From the cell containing the given text, extract its center point as [x, y] coordinate. 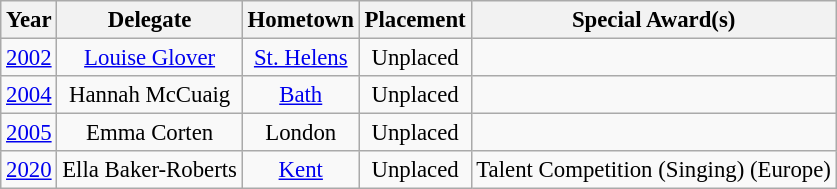
Hannah McCuaig [150, 95]
London [300, 133]
2005 [29, 133]
Year [29, 20]
Louise Glover [150, 58]
Ella Baker-Roberts [150, 170]
2020 [29, 170]
Emma Corten [150, 133]
Hometown [300, 20]
Special Award(s) [654, 20]
Delegate [150, 20]
2002 [29, 58]
Kent [300, 170]
Talent Competition (Singing) (Europe) [654, 170]
Placement [415, 20]
Bath [300, 95]
2004 [29, 95]
St. Helens [300, 58]
